Scan for the cell matching the given text and deliver its [x, y] coordinate at center. 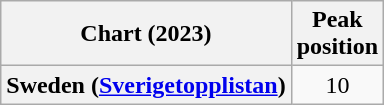
Sweden (Sverigetopplistan) [146, 85]
Chart (2023) [146, 34]
10 [337, 85]
Peakposition [337, 34]
